Locate the cell with the specified text and output its (X, Y) center coordinate. 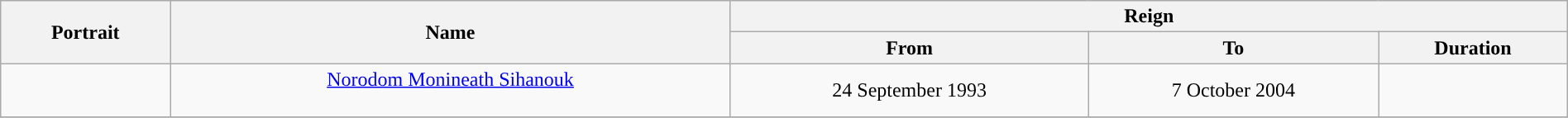
Reign (1149, 17)
7 October 2004 (1234, 91)
Name (451, 32)
To (1234, 48)
24 September 1993 (910, 91)
From (910, 48)
Norodom Monineath Sihanouk (451, 91)
Duration (1474, 48)
Portrait (86, 32)
